Output the [X, Y] coordinate of the center of the cell containing the given text.  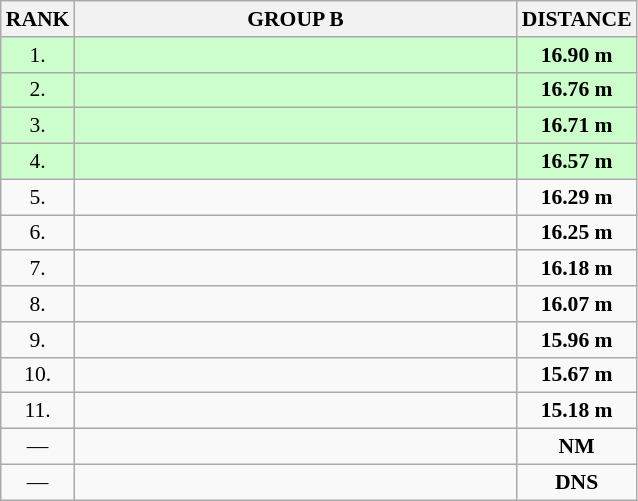
1. [38, 55]
15.67 m [577, 375]
16.76 m [577, 90]
16.25 m [577, 233]
GROUP B [295, 19]
RANK [38, 19]
16.71 m [577, 126]
16.90 m [577, 55]
15.18 m [577, 411]
8. [38, 304]
NM [577, 447]
15.96 m [577, 340]
10. [38, 375]
DNS [577, 482]
11. [38, 411]
3. [38, 126]
9. [38, 340]
2. [38, 90]
4. [38, 162]
16.57 m [577, 162]
16.18 m [577, 269]
7. [38, 269]
16.29 m [577, 197]
16.07 m [577, 304]
DISTANCE [577, 19]
5. [38, 197]
6. [38, 233]
